Detect which cell encompasses the target text, then output its (x, y) center coordinate. 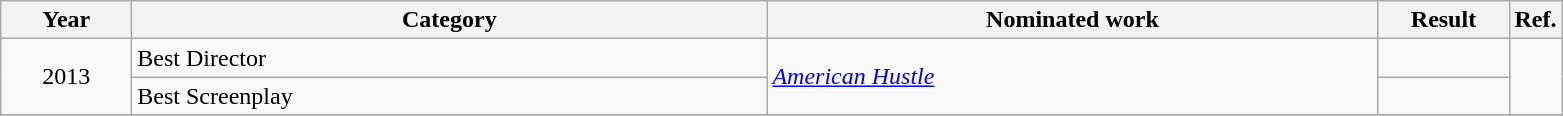
Result (1444, 20)
Year (66, 20)
2013 (66, 77)
American Hustle (1072, 77)
Best Director (450, 58)
Category (450, 20)
Nominated work (1072, 20)
Ref. (1536, 20)
Best Screenplay (450, 96)
